Provide the (X, Y) coordinate of the cell's center where the given text is located.  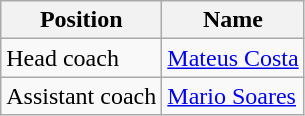
Mateus Costa (233, 58)
Position (82, 20)
Mario Soares (233, 96)
Head coach (82, 58)
Name (233, 20)
Assistant coach (82, 96)
